Capture the cell that displays the provided text and extract its (x, y) central coordinate. 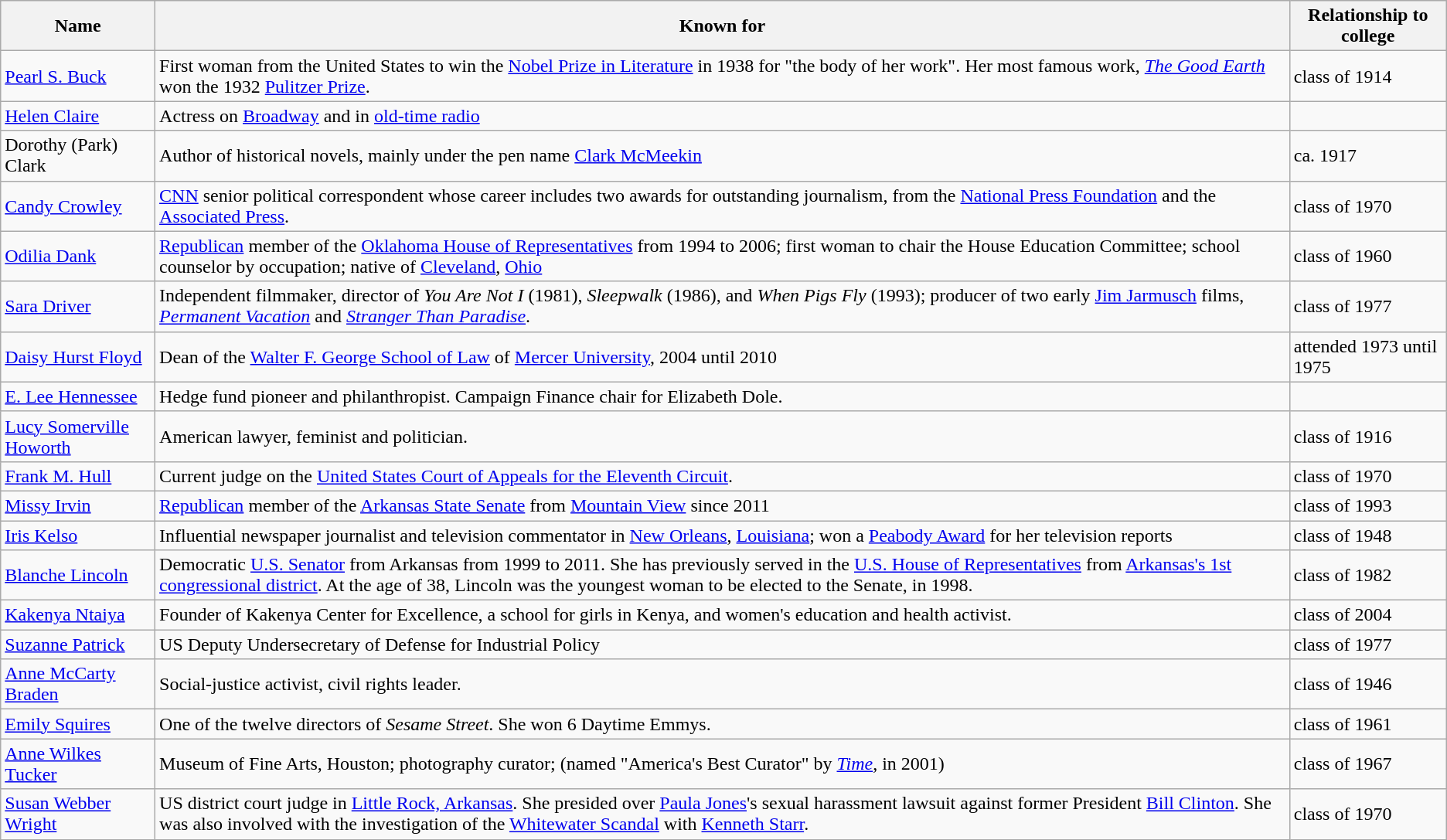
Odilia Dank (78, 257)
Influential newspaper journalist and television commentator in New Orleans, Louisiana; won a Peabody Award for her television reports (723, 536)
class of 1993 (1368, 505)
Museum of Fine Arts, Houston; photography curator; (named "America's Best Curator" by Time, in 2001) (723, 763)
class of 1946 (1368, 685)
class of 1914 (1368, 76)
Susan Webber Wright (78, 814)
Relationship to college (1368, 26)
class of 1960 (1368, 257)
Pearl S. Buck (78, 76)
Dean of the Walter F. George School of Law of Mercer University, 2004 until 2010 (723, 357)
Dorothy (Park) Clark (78, 156)
class of 1967 (1368, 763)
Social-justice activist, civil rights leader. (723, 685)
One of the twelve directors of Sesame Street. She won 6 Daytime Emmys. (723, 724)
Candy Crowley (78, 206)
Iris Kelso (78, 536)
American lawyer, feminist and politician. (723, 436)
Anne Wilkes Tucker (78, 763)
Founder of Kakenya Center for Excellence, a school for girls in Kenya, and women's education and health activist. (723, 615)
class of 1916 (1368, 436)
class of 2004 (1368, 615)
Blanche Lincoln (78, 575)
Kakenya Ntaiya (78, 615)
Missy Irvin (78, 505)
Suzanne Patrick (78, 644)
US Deputy Undersecretary of Defense for Industrial Policy (723, 644)
class of 1961 (1368, 724)
Sara Driver (78, 306)
Author of historical novels, mainly under the pen name Clark McMeekin (723, 156)
class of 1982 (1368, 575)
Current judge on the United States Court of Appeals for the Eleventh Circuit. (723, 476)
Hedge fund pioneer and philanthropist. Campaign Finance chair for Elizabeth Dole. (723, 396)
Daisy Hurst Floyd (78, 357)
Republican member of the Arkansas State Senate from Mountain View since 2011 (723, 505)
attended 1973 until 1975 (1368, 357)
Helen Claire (78, 116)
Emily Squires (78, 724)
class of 1948 (1368, 536)
Name (78, 26)
Known for (723, 26)
Frank M. Hull (78, 476)
ca. 1917 (1368, 156)
Actress on Broadway and in old-time radio (723, 116)
E. Lee Hennessee (78, 396)
Anne McCarty Braden (78, 685)
Lucy Somerville Howorth (78, 436)
